Return the (x, y) coordinate for the center point of the cell that contains the specified text.  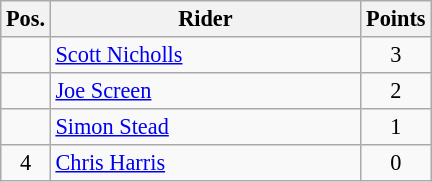
Rider (205, 19)
Joe Screen (205, 90)
2 (396, 90)
Scott Nicholls (205, 55)
3 (396, 55)
Pos. (26, 19)
Chris Harris (205, 162)
Points (396, 19)
4 (26, 162)
1 (396, 126)
Simon Stead (205, 126)
0 (396, 162)
